Identify which cell holds the provided text, then report its (x, y) central coordinate. 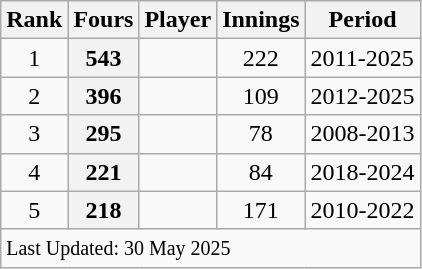
1 (34, 58)
396 (104, 96)
2012-2025 (362, 96)
2 (34, 96)
Fours (104, 20)
221 (104, 172)
2011-2025 (362, 58)
5 (34, 210)
78 (261, 134)
2018-2024 (362, 172)
222 (261, 58)
543 (104, 58)
4 (34, 172)
Innings (261, 20)
3 (34, 134)
295 (104, 134)
2010-2022 (362, 210)
109 (261, 96)
Rank (34, 20)
2008-2013 (362, 134)
218 (104, 210)
171 (261, 210)
84 (261, 172)
Player (178, 20)
Period (362, 20)
Last Updated: 30 May 2025 (210, 248)
